Locate the cell with the specified text and output its (X, Y) center coordinate. 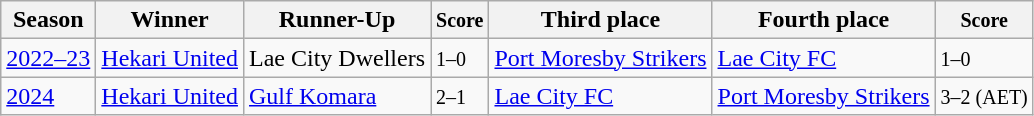
Runner-Up (336, 20)
Lae City Dwellers (336, 58)
Third place (600, 20)
2024 (48, 96)
3–2 (AET) (984, 96)
2022–23 (48, 58)
2–1 (459, 96)
Gulf Komara (336, 96)
Fourth place (824, 20)
Season (48, 20)
Winner (170, 20)
